Identify which cell holds the provided text, then report its (X, Y) central coordinate. 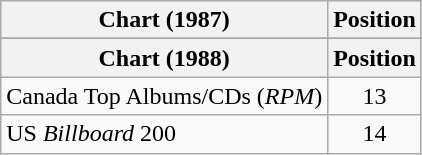
Chart (1988) (164, 58)
14 (375, 134)
13 (375, 96)
Chart (1987) (164, 20)
Canada Top Albums/CDs (RPM) (164, 96)
US Billboard 200 (164, 134)
